Return the (x, y) coordinate for the center point of the cell that contains the specified text.  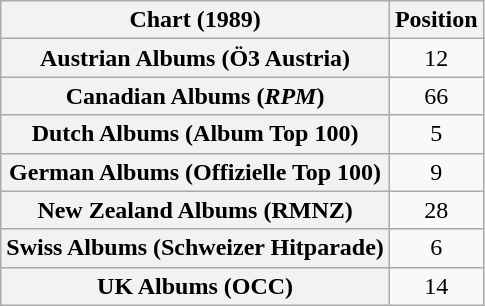
6 (436, 248)
German Albums (Offizielle Top 100) (196, 172)
14 (436, 286)
66 (436, 96)
12 (436, 58)
Dutch Albums (Album Top 100) (196, 134)
New Zealand Albums (RMNZ) (196, 210)
Swiss Albums (Schweizer Hitparade) (196, 248)
Canadian Albums (RPM) (196, 96)
9 (436, 172)
UK Albums (OCC) (196, 286)
Chart (1989) (196, 20)
Austrian Albums (Ö3 Austria) (196, 58)
5 (436, 134)
28 (436, 210)
Position (436, 20)
